Identify which cell holds the provided text, then report its (x, y) central coordinate. 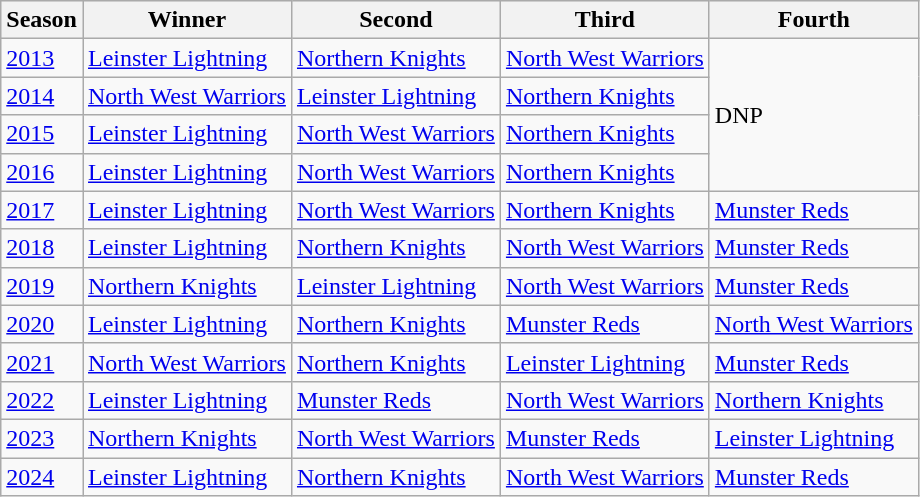
2023 (42, 438)
Season (42, 20)
2015 (42, 134)
Fourth (814, 20)
2020 (42, 324)
Second (396, 20)
2019 (42, 286)
2024 (42, 477)
2022 (42, 400)
Third (604, 20)
2021 (42, 362)
2013 (42, 58)
2017 (42, 210)
2018 (42, 248)
2016 (42, 172)
Winner (186, 20)
2014 (42, 96)
DNP (814, 115)
